Identify which cell holds the provided text, then report its [X, Y] central coordinate. 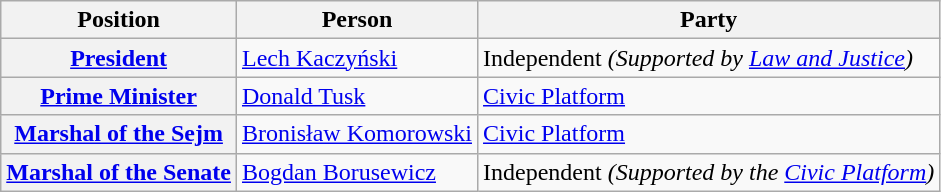
Marshal of the Sejm [119, 134]
President [119, 58]
Prime Minister [119, 96]
Independent (Supported by Law and Justice) [709, 58]
Donald Tusk [356, 96]
Marshal of the Senate [119, 172]
Person [356, 20]
Lech Kaczyński [356, 58]
Bogdan Borusewicz [356, 172]
Bronisław Komorowski [356, 134]
Independent (Supported by the Civic Platform) [709, 172]
Position [119, 20]
Party [709, 20]
